For the text-containing cell, return its midpoint in [X, Y] coordinate format. 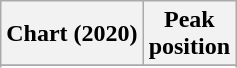
Peakposition [189, 34]
Chart (2020) [72, 34]
